Extract the (x, y) coordinate from the center of the cell holding the provided text.  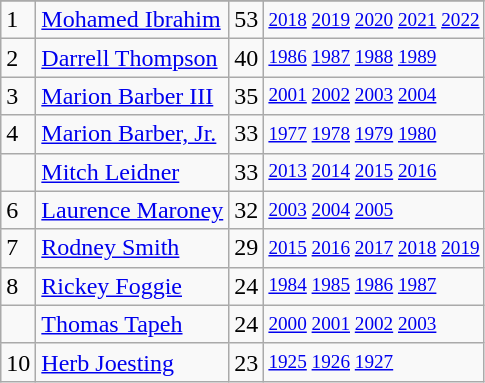
1977 1978 1979 1980 (374, 134)
Rodney Smith (132, 248)
7 (18, 248)
8 (18, 286)
1986 1987 1988 1989 (374, 58)
Herb Joesting (132, 362)
Laurence Maroney (132, 210)
Mohamed Ibrahim (132, 20)
2013 2014 2015 2016 (374, 172)
3 (18, 96)
Marion Barber, Jr. (132, 134)
Thomas Tapeh (132, 324)
29 (246, 248)
2018 2019 2020 2021 2022 (374, 20)
32 (246, 210)
2015 2016 2017 2018 2019 (374, 248)
1984 1985 1986 1987 (374, 286)
35 (246, 96)
Darrell Thompson (132, 58)
10 (18, 362)
Rickey Foggie (132, 286)
23 (246, 362)
Marion Barber III (132, 96)
1925 1926 1927 (374, 362)
1 (18, 20)
2 (18, 58)
2003 2004 2005 (374, 210)
Mitch Leidner (132, 172)
4 (18, 134)
6 (18, 210)
40 (246, 58)
2001 2002 2003 2004 (374, 96)
53 (246, 20)
2000 2001 2002 2003 (374, 324)
